Pinpoint the cell where the given text exists, returning its (X, Y) midpoint coordinate. 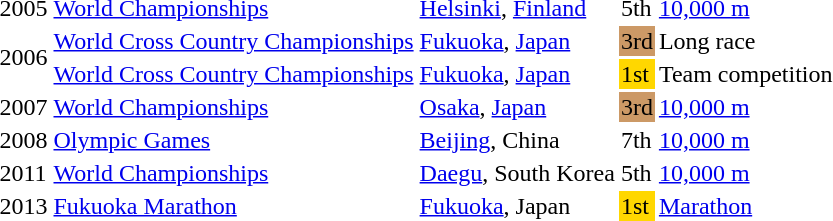
Beijing, China (517, 140)
7th (636, 140)
Osaka, Japan (517, 107)
5th (636, 173)
Fukuoka Marathon (234, 206)
Olympic Games (234, 140)
Daegu, South Korea (517, 173)
